Detect which cell encompasses the target text, then output its (x, y) center coordinate. 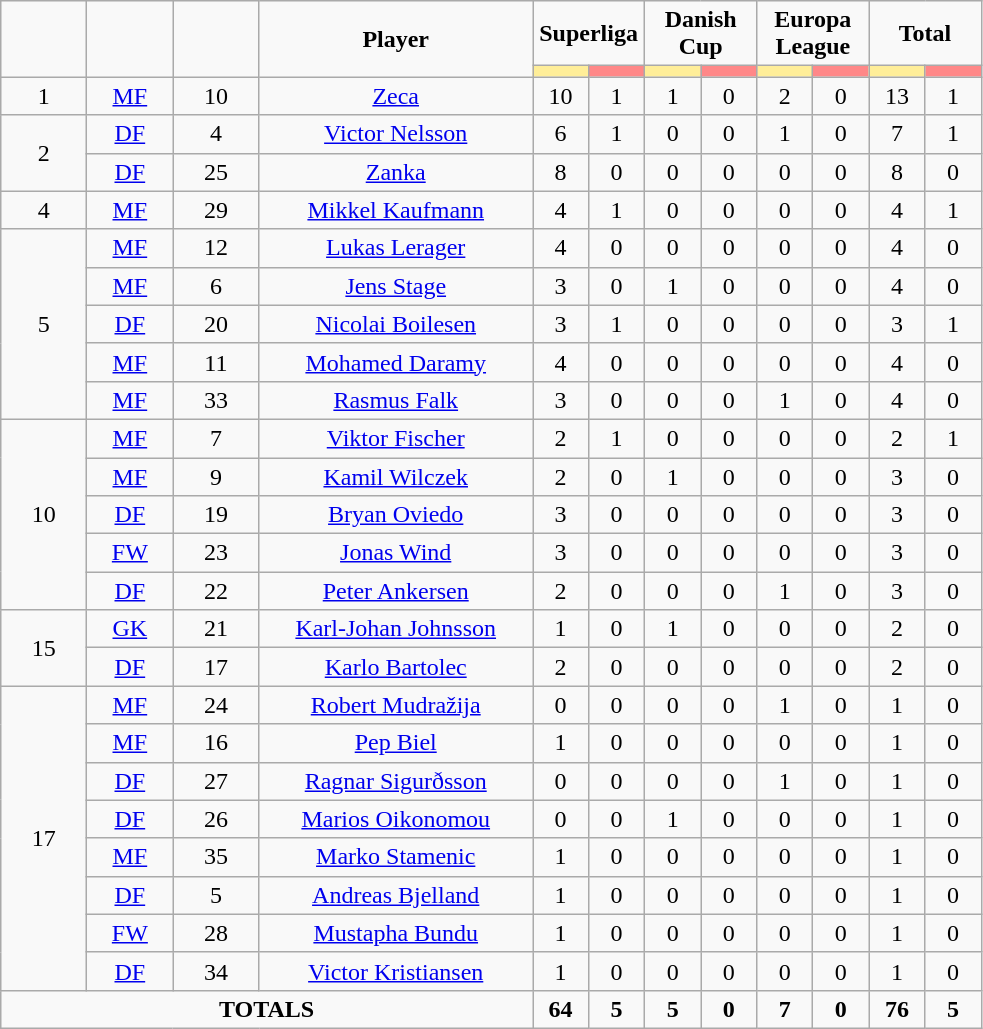
Danish Cup (701, 34)
Europa League (813, 34)
Jonas Wind (396, 553)
Ragnar Sigurðsson (396, 781)
26 (216, 819)
Karlo Bartolec (396, 667)
13 (897, 96)
Robert Mudražija (396, 705)
11 (216, 362)
23 (216, 553)
Karl-Johan Johnsson (396, 629)
21 (216, 629)
Lukas Lerager (396, 248)
Mustapha Bundu (396, 933)
Peter Ankersen (396, 591)
Rasmus Falk (396, 400)
12 (216, 248)
Kamil Wilczek (396, 477)
34 (216, 971)
Victor Kristiansen (396, 971)
Mikkel Kaufmann (396, 210)
Viktor Fischer (396, 438)
16 (216, 743)
Mohamed Daramy (396, 362)
33 (216, 400)
Marko Stamenic (396, 857)
Andreas Bjelland (396, 895)
Nicolai Boilesen (396, 324)
28 (216, 933)
Pep Biel (396, 743)
Bryan Oviedo (396, 515)
Player (396, 39)
Zanka (396, 172)
25 (216, 172)
9 (216, 477)
27 (216, 781)
64 (560, 1009)
Total (925, 34)
29 (216, 210)
Superliga (588, 34)
20 (216, 324)
Victor Nelsson (396, 134)
Marios Oikonomou (396, 819)
Zeca (396, 96)
76 (897, 1009)
24 (216, 705)
Jens Stage (396, 286)
GK (130, 629)
15 (44, 648)
19 (216, 515)
TOTALS (267, 1009)
35 (216, 857)
22 (216, 591)
